Detect which cell encompasses the target text, then output its (X, Y) center coordinate. 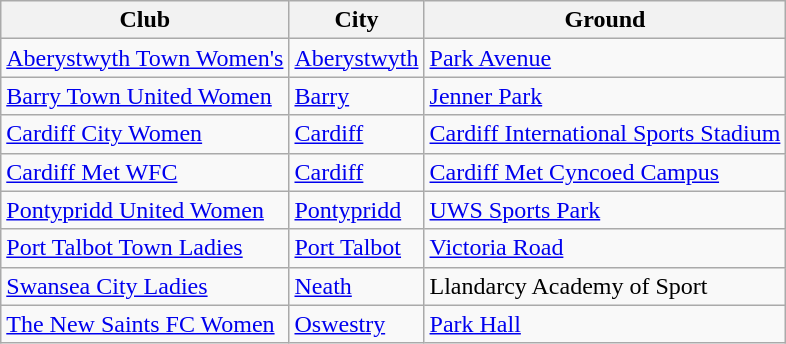
Llandarcy Academy of Sport (605, 286)
Club (145, 20)
Cardiff City Women (145, 134)
City (356, 20)
Barry (356, 96)
Pontypridd United Women (145, 210)
Oswestry (356, 324)
Jenner Park (605, 96)
UWS Sports Park (605, 210)
Cardiff Met Cyncoed Campus (605, 172)
Neath (356, 286)
Port Talbot (356, 248)
Aberystwyth (356, 58)
Aberystwyth Town Women's (145, 58)
Barry Town United Women (145, 96)
Park Avenue (605, 58)
Pontypridd (356, 210)
Park Hall (605, 324)
Cardiff Met WFC (145, 172)
The New Saints FC Women (145, 324)
Cardiff International Sports Stadium (605, 134)
Port Talbot Town Ladies (145, 248)
Ground (605, 20)
Victoria Road (605, 248)
Swansea City Ladies (145, 286)
